Scan for the cell matching the given text and deliver its [x, y] coordinate at center. 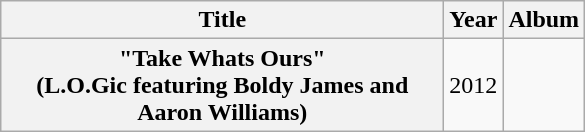
2012 [474, 85]
Album [544, 20]
Year [474, 20]
"Take Whats Ours"(L.O.Gic featuring Boldy James and Aaron Williams) [222, 85]
Title [222, 20]
